Detect which cell encompasses the target text, then output its (x, y) center coordinate. 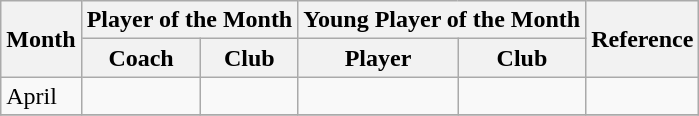
April (41, 96)
Reference (642, 39)
Young Player of the Month (442, 20)
Player (378, 58)
Coach (141, 58)
Player of the Month (190, 20)
Month (41, 39)
